From the cell containing the given text, extract its center point as (X, Y) coordinate. 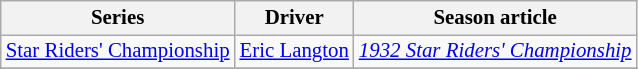
Driver (294, 18)
Star Riders' Championship (118, 51)
Series (118, 18)
Eric Langton (294, 51)
Season article (496, 18)
1932 Star Riders' Championship (496, 51)
